Extract the (X, Y) coordinate from the center of the cell holding the provided text.  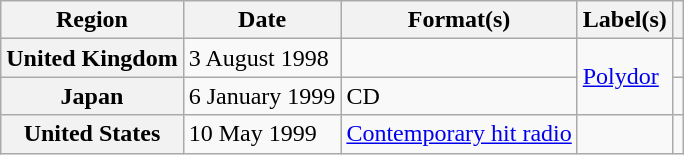
CD (459, 96)
6 January 1999 (262, 96)
Japan (92, 96)
Contemporary hit radio (459, 134)
10 May 1999 (262, 134)
Format(s) (459, 20)
Region (92, 20)
Date (262, 20)
United Kingdom (92, 58)
Polydor (624, 77)
3 August 1998 (262, 58)
Label(s) (624, 20)
United States (92, 134)
